Pinpoint the cell where the given text exists, returning its (x, y) midpoint coordinate. 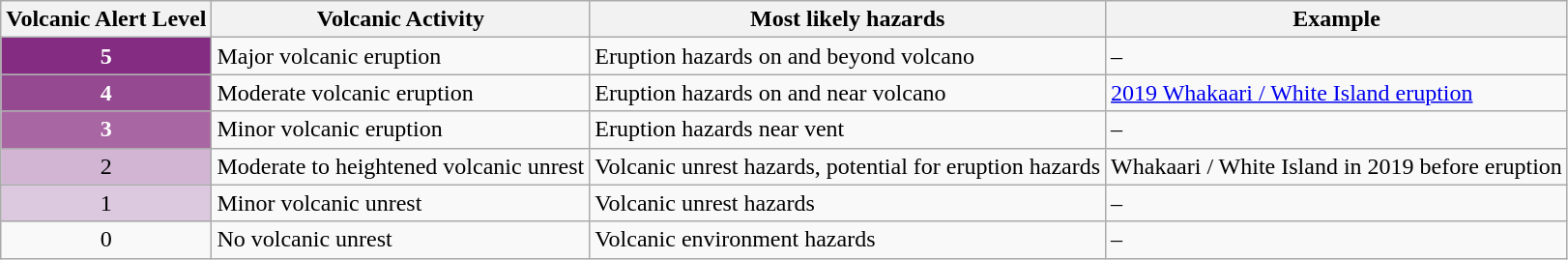
Major volcanic eruption (400, 56)
4 (106, 93)
Eruption hazards on and near volcano (848, 93)
2 (106, 166)
Whakaari / White Island in 2019 before eruption (1337, 166)
Minor volcanic eruption (400, 130)
2019 Whakaari / White Island eruption (1337, 93)
Moderate to heightened volcanic unrest (400, 166)
Volcanic Activity (400, 19)
Volcanic unrest hazards (848, 203)
5 (106, 56)
Eruption hazards on and beyond volcano (848, 56)
0 (106, 240)
3 (106, 130)
Volcanic unrest hazards, potential for eruption hazards (848, 166)
Most likely hazards (848, 19)
1 (106, 203)
Moderate volcanic eruption (400, 93)
Volcanic environment hazards (848, 240)
Minor volcanic unrest (400, 203)
Volcanic Alert Level (106, 19)
No volcanic unrest (400, 240)
Example (1337, 19)
Eruption hazards near vent (848, 130)
